Find where the given text appears and provide that cell's center as (X, Y) coordinate. 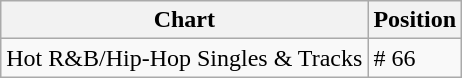
Hot R&B/Hip-Hop Singles & Tracks (184, 58)
Chart (184, 20)
Position (415, 20)
# 66 (415, 58)
